Find where the given text appears and provide that cell's center as [x, y] coordinate. 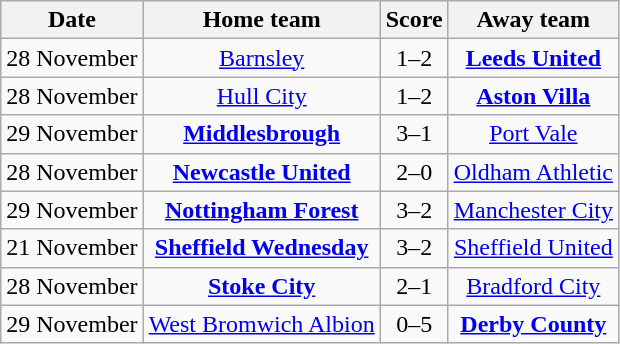
Nottingham Forest [262, 210]
Aston Villa [533, 96]
21 November [72, 248]
Derby County [533, 324]
Bradford City [533, 286]
Home team [262, 20]
Manchester City [533, 210]
Score [414, 20]
2–1 [414, 286]
2–0 [414, 172]
Oldham Athletic [533, 172]
3–1 [414, 134]
Leeds United [533, 58]
Stoke City [262, 286]
Sheffield Wednesday [262, 248]
Middlesbrough [262, 134]
0–5 [414, 324]
Sheffield United [533, 248]
Away team [533, 20]
Barnsley [262, 58]
West Bromwich Albion [262, 324]
Hull City [262, 96]
Newcastle United [262, 172]
Port Vale [533, 134]
Date [72, 20]
